Return (x, y) of the center of cell containing provided text 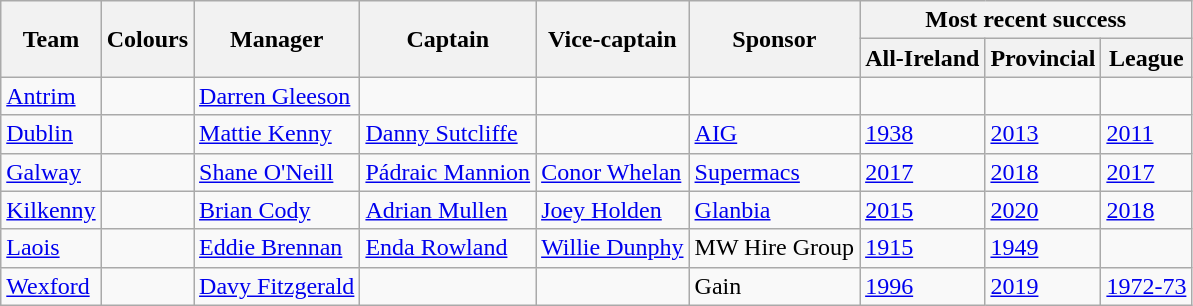
2019 (1043, 286)
1996 (922, 286)
Darren Gleeson (277, 96)
Colours (147, 39)
2013 (1043, 134)
Gain (774, 286)
Kilkenny (51, 210)
Most recent success (1026, 20)
Sponsor (774, 39)
Antrim (51, 96)
Conor Whelan (612, 172)
Dublin (51, 134)
Davy Fitzgerald (277, 286)
Provincial (1043, 58)
MW Hire Group (774, 248)
Mattie Kenny (277, 134)
Supermacs (774, 172)
AIG (774, 134)
Eddie Brennan (277, 248)
Brian Cody (277, 210)
1949 (1043, 248)
Captain (448, 39)
Pádraic Mannion (448, 172)
2015 (922, 210)
1915 (922, 248)
Enda Rowland (448, 248)
1972-73 (1146, 286)
Joey Holden (612, 210)
1938 (922, 134)
Willie Dunphy (612, 248)
Wexford (51, 286)
Adrian Mullen (448, 210)
League (1146, 58)
All-Ireland (922, 58)
2011 (1146, 134)
Team (51, 39)
Galway (51, 172)
Glanbia (774, 210)
Danny Sutcliffe (448, 134)
Shane O'Neill (277, 172)
2020 (1043, 210)
Laois (51, 248)
Vice-captain (612, 39)
Manager (277, 39)
